Find where the given text appears and provide that cell's center as [X, Y] coordinate. 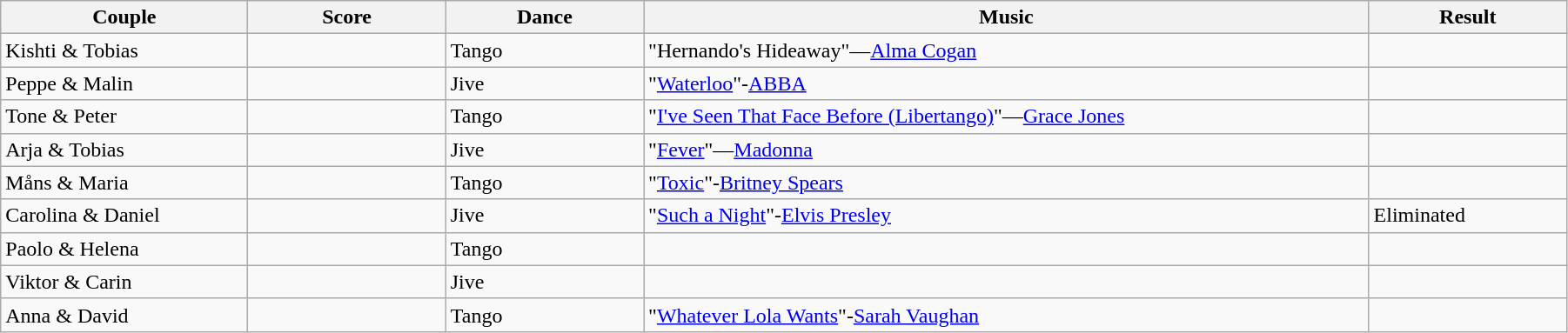
"Whatever Lola Wants"-Sarah Vaughan [1007, 315]
Tone & Peter [124, 117]
"Waterloo"-ABBA [1007, 83]
Result [1467, 17]
"Hernando's Hideaway"—Alma Cogan [1007, 50]
Viktor & Carin [124, 282]
Dance [545, 17]
Paolo & Helena [124, 249]
Couple [124, 17]
Peppe & Malin [124, 83]
Music [1007, 17]
"Such a Night"-Elvis Presley [1007, 216]
"Fever"—Madonna [1007, 150]
Score [346, 17]
Carolina & Daniel [124, 216]
"I've Seen That Face Before (Libertango)"—Grace Jones [1007, 117]
Anna & David [124, 315]
"Toxic"-Britney Spears [1007, 183]
Eliminated [1467, 216]
Arja & Tobias [124, 150]
Kishti & Tobias [124, 50]
Måns & Maria [124, 183]
